Extract the [x, y] coordinate from the center of the cell holding the provided text.  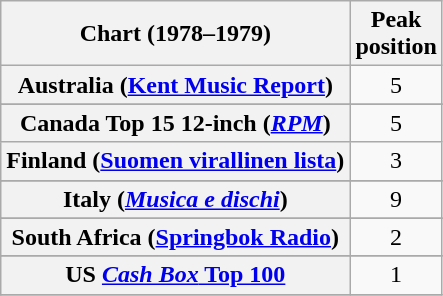
South Africa (Springbok Radio) [176, 237]
9 [396, 199]
2 [396, 237]
Italy (Musica e dischi) [176, 199]
1 [396, 275]
Australia (Kent Music Report) [176, 85]
Peakposition [396, 34]
Chart (1978–1979) [176, 34]
Finland (Suomen virallinen lista) [176, 161]
3 [396, 161]
US Cash Box Top 100 [176, 275]
Canada Top 15 12-inch (RPM) [176, 123]
